Extract the [X, Y] coordinate from the center of the cell holding the provided text.  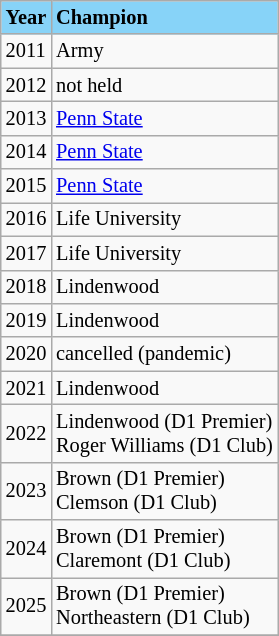
2023 [26, 491]
Army [164, 51]
Brown (D1 Premier)Claremont (D1 Club) [164, 549]
2018 [26, 287]
Year [26, 17]
not held [164, 85]
2025 [26, 606]
Champion [164, 17]
2012 [26, 85]
Lindenwood (D1 Premier)Roger Williams (D1 Club) [164, 433]
2014 [26, 152]
2022 [26, 433]
2024 [26, 549]
Brown (D1 Premier)Clemson (D1 Club) [164, 491]
2015 [26, 186]
2020 [26, 354]
2011 [26, 51]
Brown (D1 Premier)Northeastern (D1 Club) [164, 606]
cancelled (pandemic) [164, 354]
2017 [26, 253]
2019 [26, 320]
2016 [26, 219]
2013 [26, 118]
2021 [26, 388]
